Return (X, Y) of the center of cell containing provided text 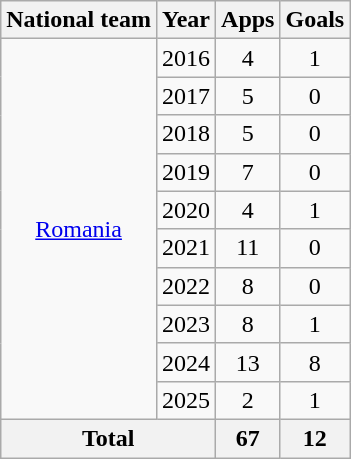
2022 (186, 286)
12 (315, 438)
Total (108, 438)
7 (248, 172)
2024 (186, 362)
2 (248, 400)
2016 (186, 58)
2023 (186, 324)
67 (248, 438)
Apps (248, 20)
National team (79, 20)
2020 (186, 210)
Goals (315, 20)
Year (186, 20)
2025 (186, 400)
Romania (79, 230)
2017 (186, 96)
2018 (186, 134)
11 (248, 248)
2021 (186, 248)
13 (248, 362)
2019 (186, 172)
